Detect which cell encompasses the target text, then output its (X, Y) center coordinate. 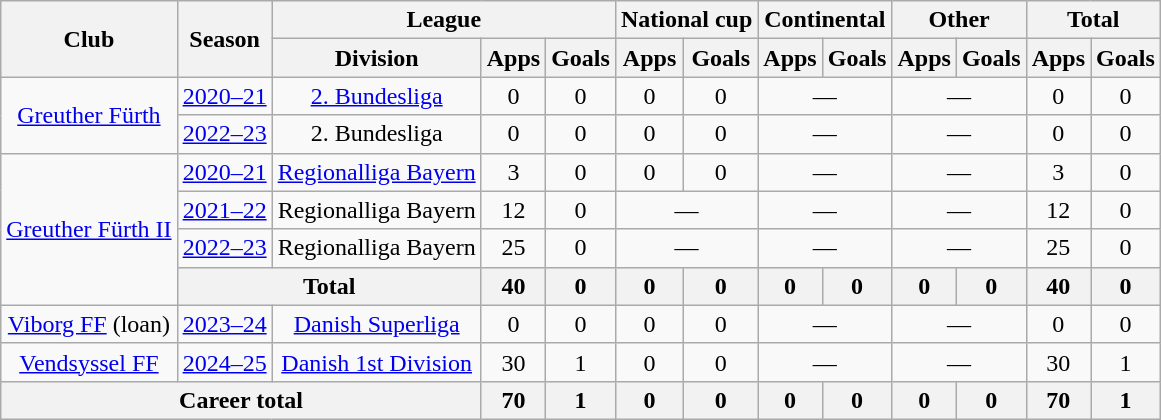
Club (89, 39)
2023–24 (224, 324)
2024–25 (224, 362)
Greuther Fürth II (89, 229)
Continental (825, 20)
Career total (241, 400)
2021–22 (224, 210)
Danish Superliga (376, 324)
League (444, 20)
Other (959, 20)
Division (376, 58)
Vendsyssel FF (89, 362)
Danish 1st Division (376, 362)
Viborg FF (loan) (89, 324)
Greuther Fürth (89, 115)
Season (224, 39)
National cup (686, 20)
